Determine the [X, Y] coordinate at the center of the cell enclosing the given text.  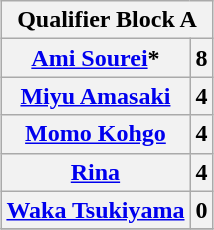
Waka Tsukiyama [96, 210]
8 [202, 58]
Qualifier Block A [107, 20]
0 [202, 210]
Rina [96, 172]
Momo Kohgo [96, 134]
Ami Sourei* [96, 58]
Miyu Amasaki [96, 96]
